Extract the [x, y] coordinate from the center of the cell holding the provided text.  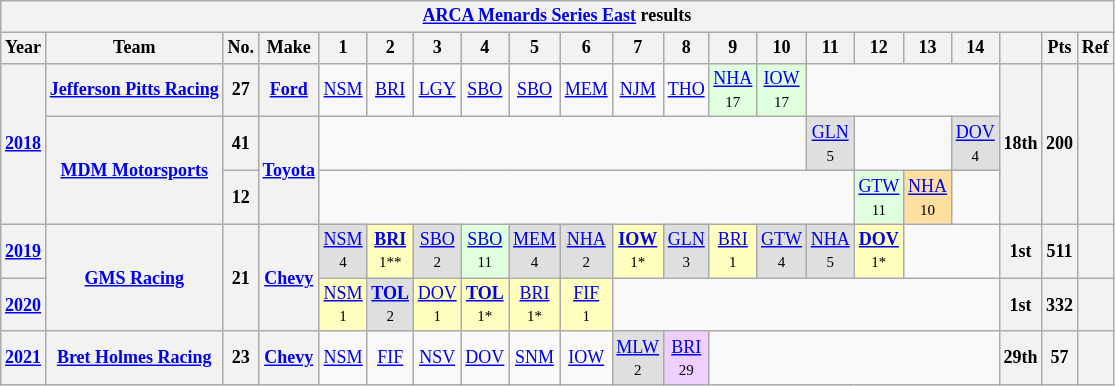
DOV1 [437, 305]
4 [485, 48]
DOV1* [879, 251]
IOW1* [638, 251]
2019 [24, 251]
IOW [586, 358]
BRI1 [733, 251]
2021 [24, 358]
Team [134, 48]
13 [928, 48]
NSM1 [343, 305]
9 [733, 48]
NSV [437, 358]
8 [686, 48]
3 [437, 48]
BRI29 [686, 358]
GLN3 [686, 251]
MLW2 [638, 358]
MEM [586, 90]
SNM [535, 358]
2020 [24, 305]
NHA10 [928, 197]
Year [24, 48]
BRI1** [390, 251]
GTW4 [782, 251]
Bret Holmes Racing [134, 358]
SBO11 [485, 251]
MDM Motorsports [134, 170]
GMS Racing [134, 278]
Ford [288, 90]
18th [1020, 144]
SBO2 [437, 251]
GLN5 [830, 144]
23 [240, 358]
THO [686, 90]
ARCA Menards Series East results [557, 16]
LGY [437, 90]
6 [586, 48]
Toyota [288, 170]
1 [343, 48]
NSM4 [343, 251]
7 [638, 48]
57 [1060, 358]
No. [240, 48]
41 [240, 144]
200 [1060, 144]
MEM4 [535, 251]
Make [288, 48]
332 [1060, 305]
DOV4 [975, 144]
FIF1 [586, 305]
2 [390, 48]
Pts [1060, 48]
10 [782, 48]
TOL2 [390, 305]
27 [240, 90]
GTW11 [879, 197]
5 [535, 48]
29th [1020, 358]
511 [1060, 251]
BRI [390, 90]
21 [240, 278]
BRI1* [535, 305]
FIF [390, 358]
NHA5 [830, 251]
Ref [1095, 48]
NHA17 [733, 90]
IOW17 [782, 90]
NJM [638, 90]
2018 [24, 144]
Jefferson Pitts Racing [134, 90]
TOL1* [485, 305]
14 [975, 48]
DOV [485, 358]
NHA2 [586, 251]
11 [830, 48]
